Return the [x, y] coordinate for the center point of the cell that contains the specified text.  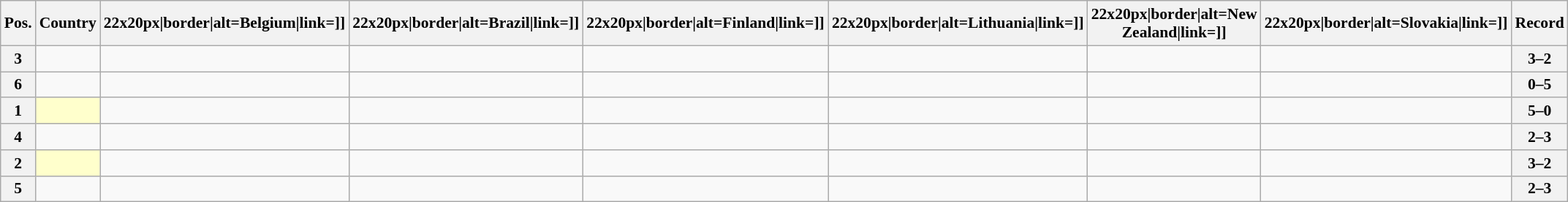
22x20px|border|alt=Finland|link=]] [705, 23]
Record [1539, 23]
22x20px|border|alt=Belgium|link=]] [224, 23]
6 [18, 85]
3 [18, 59]
1 [18, 111]
22x20px|border|alt=New Zealand|link=]] [1174, 23]
Pos. [18, 23]
5–0 [1539, 111]
5 [18, 189]
22x20px|border|alt=Slovakia|link=]] [1386, 23]
Country [68, 23]
0–5 [1539, 85]
22x20px|border|alt=Brazil|link=]] [466, 23]
22x20px|border|alt=Lithuania|link=]] [958, 23]
2 [18, 163]
4 [18, 137]
